Pinpoint the cell where the given text exists, returning its [X, Y] midpoint coordinate. 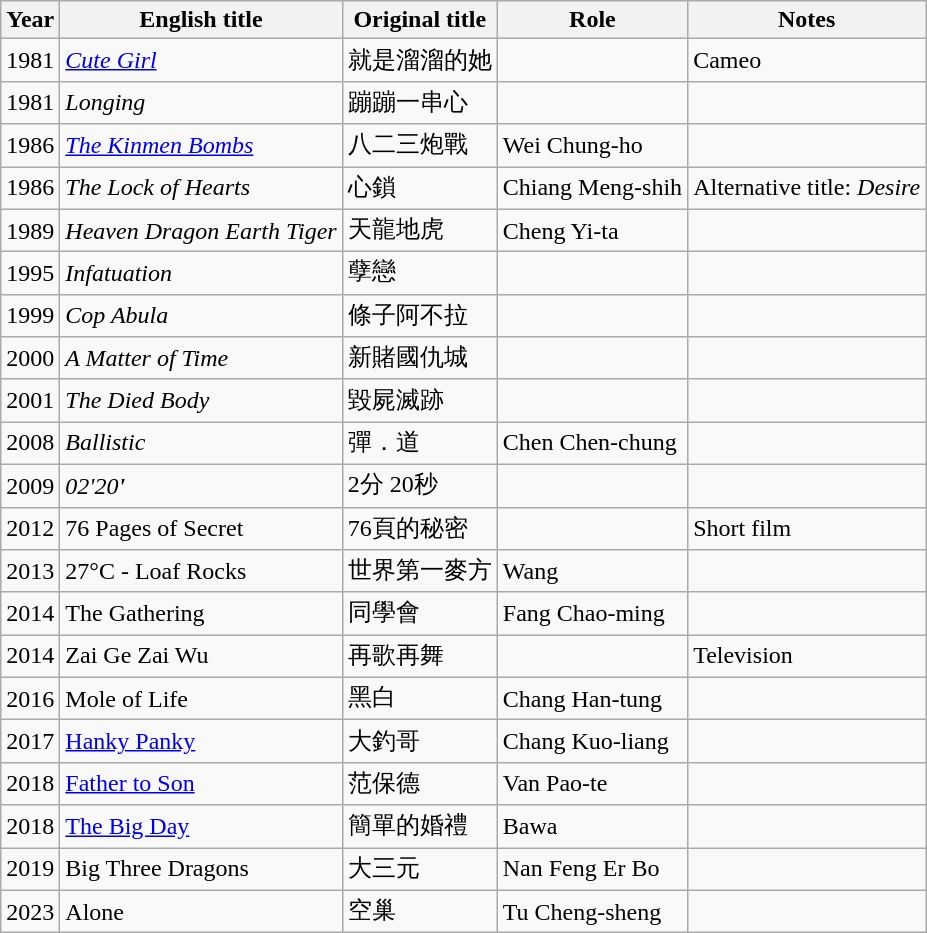
1999 [30, 316]
02'20' [201, 486]
大三元 [420, 870]
Television [807, 656]
Heaven Dragon Earth Tiger [201, 230]
Infatuation [201, 274]
76頁的秘密 [420, 528]
大釣哥 [420, 742]
2009 [30, 486]
Father to Son [201, 784]
孽戀 [420, 274]
Alone [201, 912]
黑白 [420, 698]
毀屍滅跡 [420, 400]
The Gathering [201, 614]
English title [201, 20]
Short film [807, 528]
Ballistic [201, 444]
2016 [30, 698]
27°C - Loaf Rocks [201, 572]
2001 [30, 400]
Wang [592, 572]
Chen Chen-chung [592, 444]
同學會 [420, 614]
2分 20秒 [420, 486]
八二三炮戰 [420, 146]
Cheng Yi-ta [592, 230]
Cameo [807, 60]
條子阿不拉 [420, 316]
Notes [807, 20]
The Died Body [201, 400]
Chiang Meng-shih [592, 188]
世界第一麥方 [420, 572]
天龍地虎 [420, 230]
Cop Abula [201, 316]
Van Pao-te [592, 784]
再歌再舞 [420, 656]
2023 [30, 912]
Wei Chung-ho [592, 146]
1995 [30, 274]
Original title [420, 20]
新賭國仇城 [420, 358]
2017 [30, 742]
The Big Day [201, 826]
Cute Girl [201, 60]
The Lock of Hearts [201, 188]
Alternative title: Desire [807, 188]
Longing [201, 102]
Tu Cheng-sheng [592, 912]
彈．道 [420, 444]
范保德 [420, 784]
76 Pages of Secret [201, 528]
2008 [30, 444]
1989 [30, 230]
Big Three Dragons [201, 870]
Zai Ge Zai Wu [201, 656]
就是溜溜的她 [420, 60]
蹦蹦一串心 [420, 102]
空巢 [420, 912]
A Matter of Time [201, 358]
2012 [30, 528]
Chang Kuo-liang [592, 742]
Year [30, 20]
2000 [30, 358]
The Kinmen Bombs [201, 146]
心鎖 [420, 188]
2013 [30, 572]
簡單的婚禮 [420, 826]
Fang Chao-ming [592, 614]
2019 [30, 870]
Chang Han-tung [592, 698]
Role [592, 20]
Mole of Life [201, 698]
Hanky Panky [201, 742]
Bawa [592, 826]
Nan Feng Er Bo [592, 870]
